Find where the given text appears and provide that cell's center as (X, Y) coordinate. 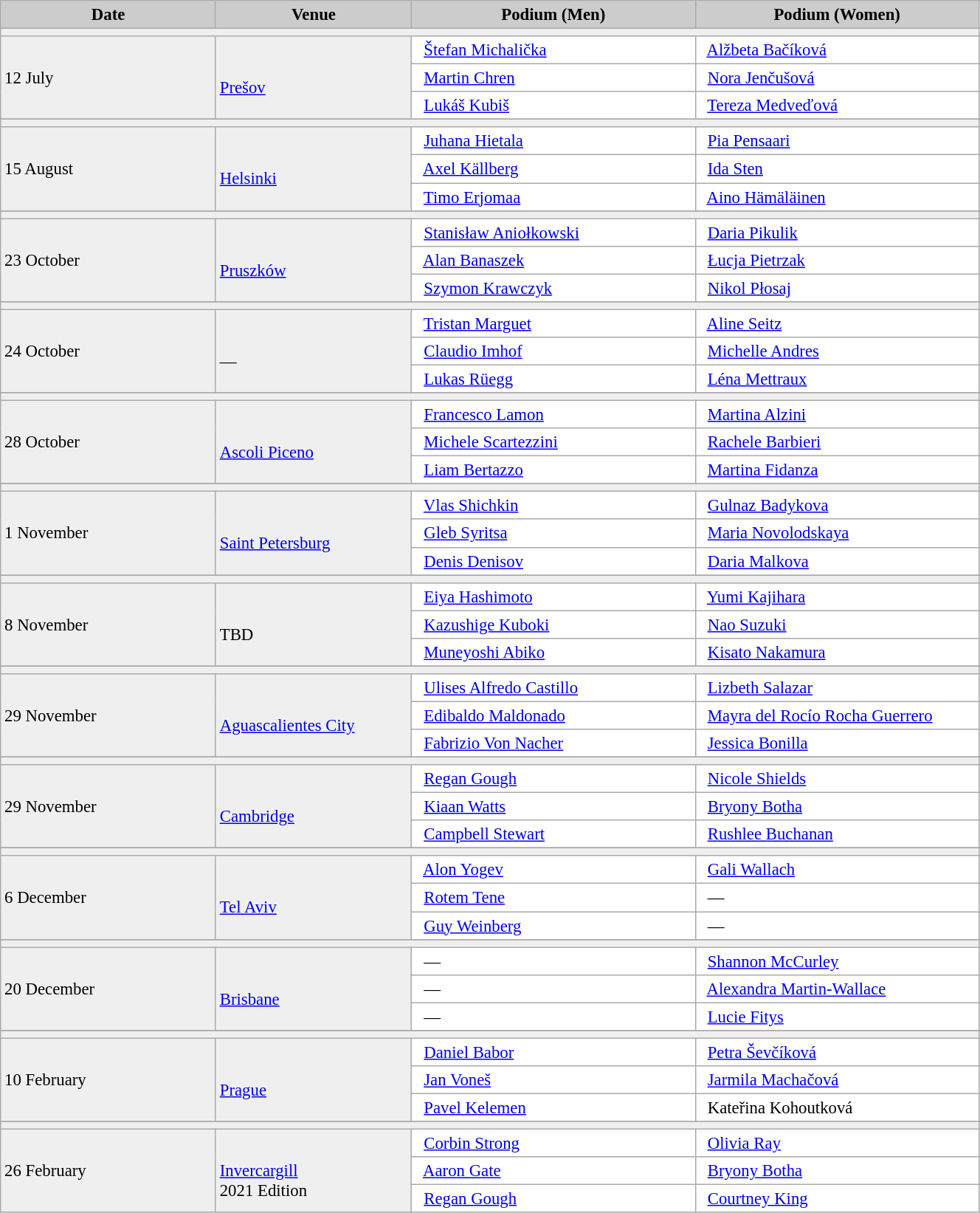
Invercargill2021 Edition (313, 1171)
Edibaldo Maldonado (553, 715)
Pavel Kelemen (553, 1107)
20 December (108, 989)
Saint Petersburg (313, 533)
Podium (Men) (553, 15)
Alon Yogev (553, 870)
Alan Banaszek (553, 260)
Daniel Babor (553, 1052)
Kiaan Watts (553, 807)
Corbin Strong (553, 1144)
Brisbane (313, 989)
Timo Erjomaa (553, 197)
Nikol Płosaj (837, 288)
Ulises Alfredo Castillo (553, 688)
Helsinki (313, 168)
Petra Ševčíková (837, 1052)
Nicole Shields (837, 779)
Martin Chren (553, 78)
Axel Källberg (553, 169)
Liam Bertazzo (553, 470)
Szymon Krawczyk (553, 288)
Ascoli Piceno (313, 443)
Gulnaz Badykova (837, 506)
Juhana Hietala (553, 141)
Lukáš Kubiš (553, 106)
Aguascalientes City (313, 716)
Shannon McCurley (837, 961)
8 November (108, 625)
Fabrizio Von Nacher (553, 743)
Štefan Michalička (553, 50)
Daria Malkova (837, 561)
Kisato Nakamura (837, 653)
Martina Alzini (837, 415)
Léna Mettraux (837, 379)
Nora Jenčušová (837, 78)
12 July (108, 78)
Tereza Medveďová (837, 106)
Michele Scartezzini (553, 442)
Michelle Andres (837, 351)
Courtney King (837, 1199)
26 February (108, 1171)
Łucja Pietrzak (837, 260)
Lizbeth Salazar (837, 688)
Venue (313, 15)
Prague (313, 1079)
Pia Pensaari (837, 141)
Date (108, 15)
Aaron Gate (553, 1171)
Rushlee Buchanan (837, 834)
Rotem Tene (553, 898)
10 February (108, 1079)
Gali Wallach (837, 870)
Tristan Marguet (553, 323)
Lucie Fitys (837, 1017)
Podium (Women) (837, 15)
Muneyoshi Abiko (553, 653)
Martina Fidanza (837, 470)
Yumi Kajihara (837, 597)
TBD (313, 625)
Ida Sten (837, 169)
Daria Pikulik (837, 233)
Gleb Syritsa (553, 534)
Aino Hämäläinen (837, 197)
Stanisław Aniołkowski (553, 233)
Kazushige Kuboki (553, 625)
Nao Suzuki (837, 625)
Campbell Stewart (553, 834)
Guy Weinberg (553, 926)
1 November (108, 533)
Vlas Shichkin (553, 506)
Rachele Barbieri (837, 442)
Mayra del Rocío Rocha Guerrero (837, 715)
Lukas Rüegg (553, 379)
Alexandra Martin-Wallace (837, 989)
Maria Novolodskaya (837, 534)
28 October (108, 443)
Denis Denisov (553, 561)
Olivia Ray (837, 1144)
Alžbeta Bačíková (837, 50)
Eiya Hashimoto (553, 597)
Tel Aviv (313, 898)
Pruszków (313, 260)
24 October (108, 351)
Jarmila Machačová (837, 1080)
15 August (108, 168)
Francesco Lamon (553, 415)
Aline Seitz (837, 323)
23 October (108, 260)
Prešov (313, 78)
Jessica Bonilla (837, 743)
6 December (108, 898)
Claudio Imhof (553, 351)
Jan Voneš (553, 1080)
Kateřina Kohoutková (837, 1107)
Cambridge (313, 806)
